Locate the cell with the specified text and output its (X, Y) center coordinate. 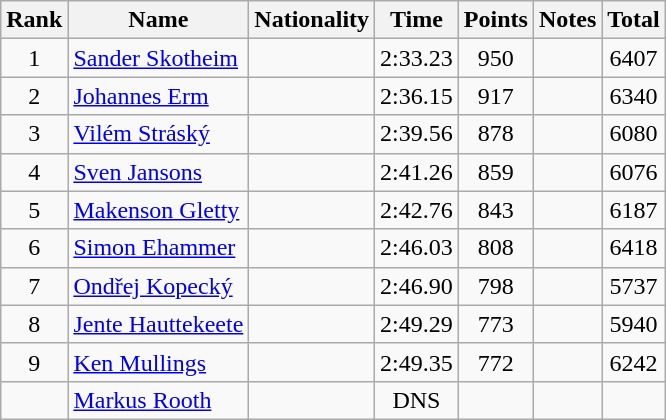
773 (496, 324)
6076 (634, 172)
Points (496, 20)
Nationality (312, 20)
772 (496, 362)
6 (34, 248)
6340 (634, 96)
6407 (634, 58)
9 (34, 362)
Makenson Gletty (158, 210)
6187 (634, 210)
6080 (634, 134)
2:42.76 (417, 210)
Simon Ehammer (158, 248)
6242 (634, 362)
2:36.15 (417, 96)
1 (34, 58)
Notes (567, 20)
2:41.26 (417, 172)
Jente Hauttekeete (158, 324)
5 (34, 210)
5737 (634, 286)
2:33.23 (417, 58)
Name (158, 20)
2 (34, 96)
843 (496, 210)
Time (417, 20)
DNS (417, 400)
Johannes Erm (158, 96)
Ken Mullings (158, 362)
Sven Jansons (158, 172)
8 (34, 324)
950 (496, 58)
2:39.56 (417, 134)
7 (34, 286)
Vilém Stráský (158, 134)
917 (496, 96)
Sander Skotheim (158, 58)
798 (496, 286)
Total (634, 20)
Markus Rooth (158, 400)
859 (496, 172)
808 (496, 248)
2:46.90 (417, 286)
Ondřej Kopecký (158, 286)
4 (34, 172)
2:46.03 (417, 248)
878 (496, 134)
Rank (34, 20)
6418 (634, 248)
5940 (634, 324)
2:49.29 (417, 324)
3 (34, 134)
2:49.35 (417, 362)
